Determine the (x, y) coordinate at the center of the cell enclosing the given text.  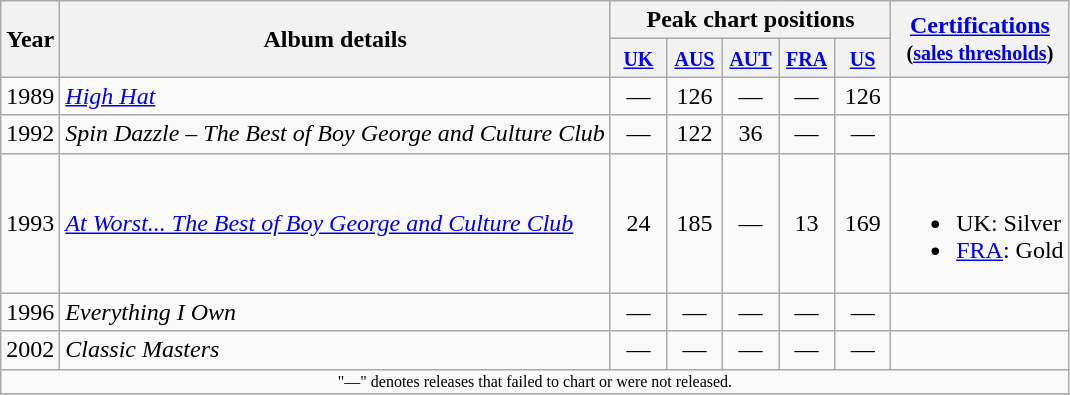
36 (751, 134)
Classic Masters (336, 350)
Year (30, 39)
169 (863, 223)
UK (638, 58)
Everything I Own (336, 312)
185 (694, 223)
"—" denotes releases that failed to chart or were not released. (535, 381)
1992 (30, 134)
24 (638, 223)
Album details (336, 39)
1993 (30, 223)
AUT (751, 58)
Spin Dazzle – The Best of Boy George and Culture Club (336, 134)
FRA (807, 58)
US (863, 58)
2002 (30, 350)
13 (807, 223)
Certifications(sales thresholds) (980, 39)
122 (694, 134)
1996 (30, 312)
UK: SilverFRA: Gold (980, 223)
At Worst... The Best of Boy George and Culture Club (336, 223)
High Hat (336, 96)
1989 (30, 96)
Peak chart positions (750, 20)
AUS (694, 58)
